Pinpoint the cell where the given text exists, returning its (X, Y) midpoint coordinate. 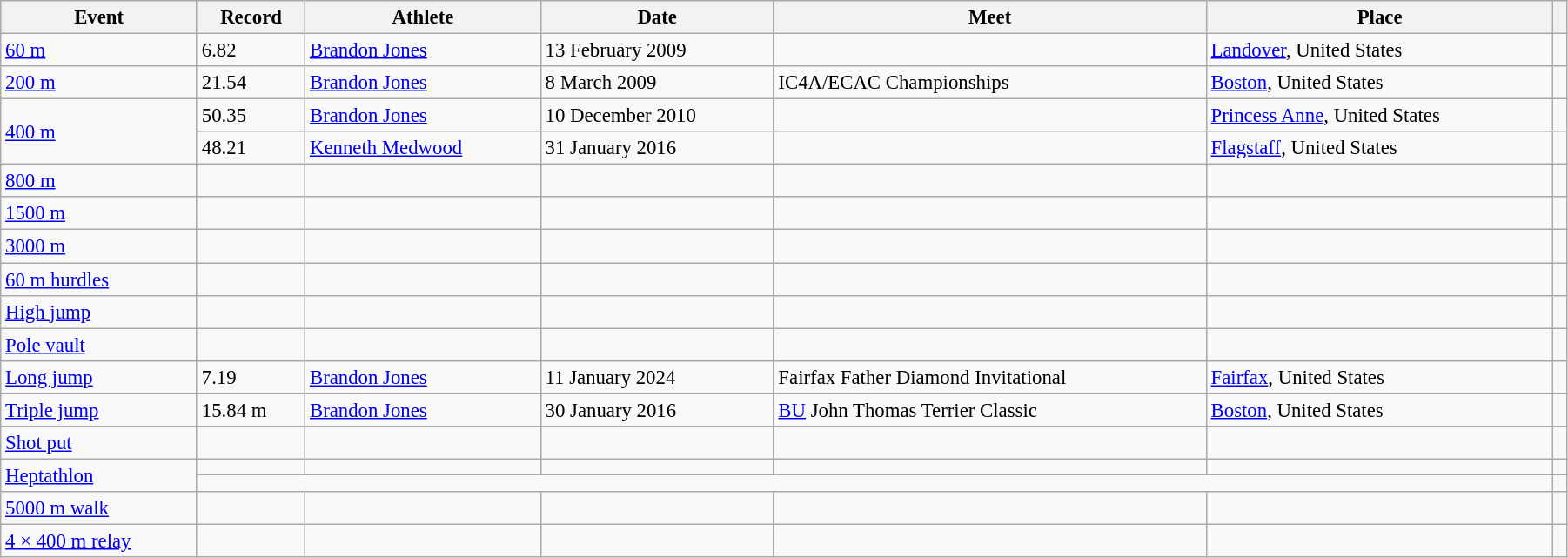
15.84 m (251, 410)
Record (251, 17)
BU John Thomas Terrier Classic (990, 410)
Princess Anne, United States (1380, 116)
5000 m walk (99, 508)
Athlete (423, 17)
High jump (99, 312)
30 January 2016 (657, 410)
Meet (990, 17)
Pole vault (99, 345)
Shot put (99, 443)
400 m (99, 132)
4 × 400 m relay (99, 541)
6.82 (251, 50)
Fairfax Father Diamond Invitational (990, 377)
50.35 (251, 116)
Landover, United States (1380, 50)
3000 m (99, 246)
7.19 (251, 377)
Triple jump (99, 410)
13 February 2009 (657, 50)
21.54 (251, 83)
60 m (99, 50)
Event (99, 17)
8 March 2009 (657, 83)
Heptathlon (99, 475)
800 m (99, 181)
Fairfax, United States (1380, 377)
60 m hurdles (99, 279)
Kenneth Medwood (423, 148)
Date (657, 17)
1500 m (99, 213)
Long jump (99, 377)
10 December 2010 (657, 116)
IC4A/ECAC Championships (990, 83)
11 January 2024 (657, 377)
200 m (99, 83)
31 January 2016 (657, 148)
Flagstaff, United States (1380, 148)
48.21 (251, 148)
Place (1380, 17)
